Determine the [X, Y] coordinate at the center of the cell enclosing the given text.  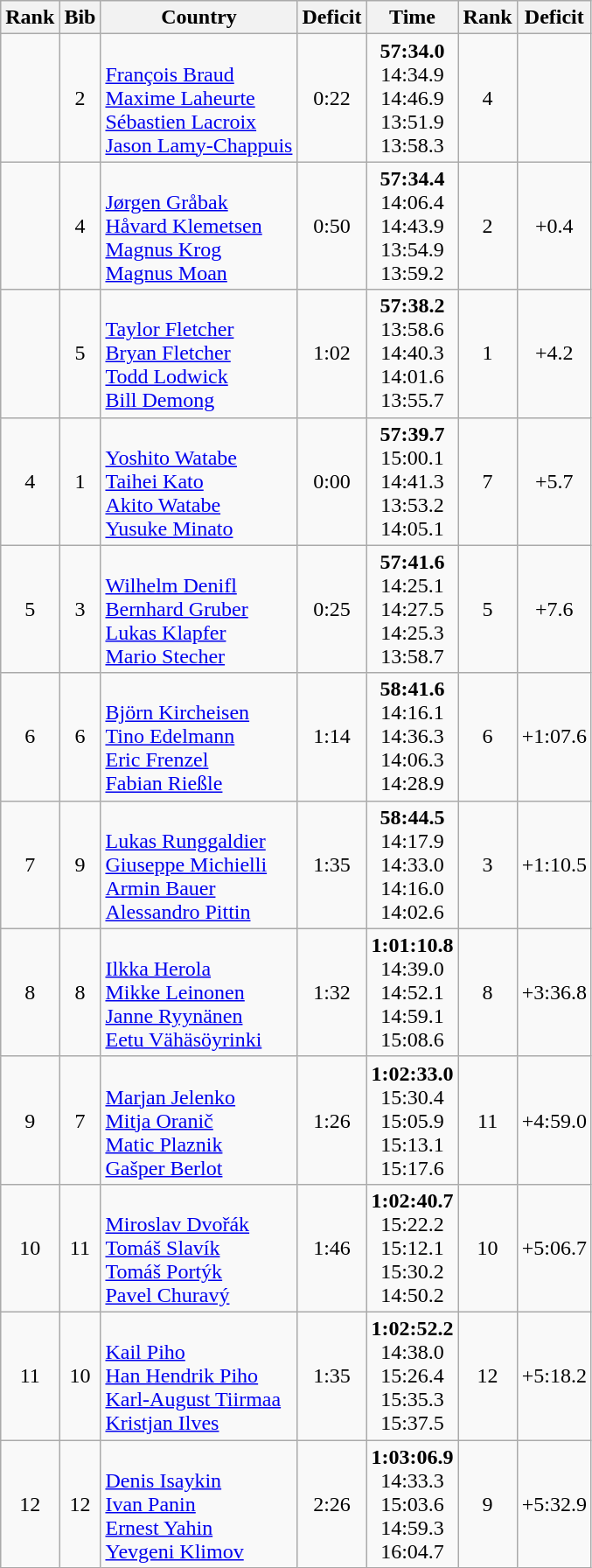
Wilhelm DeniflBernhard GruberLukas KlapferMario Stecher [199, 609]
Björn KircheisenTino EdelmannEric Frenzel Fabian Rießle [199, 737]
+5:32.9 [554, 1504]
1:02:40.715:22.215:12.115:30.214:50.2 [413, 1248]
+1:10.5 [554, 864]
0:00 [332, 481]
Bib [80, 17]
Kail PihoHan Hendrik PihoKarl-August TiirmaaKristjan Ilves [199, 1375]
Time [413, 17]
1:26 [332, 1120]
57:39.715:00.114:41.313:53.214:05.1 [413, 481]
+5:18.2 [554, 1375]
1:01:10.814:39.014:52.114:59.115:08.6 [413, 992]
+5:06.7 [554, 1248]
+4.2 [554, 353]
0:22 [332, 98]
1:02:33.015:30.415:05.915:13.115:17.6 [413, 1120]
+0.4 [554, 226]
58:41.614:16.114:36.314:06.314:28.9 [413, 737]
58:44.514:17.914:33.014:16.014:02.6 [413, 864]
0:50 [332, 226]
1:32 [332, 992]
1:02 [332, 353]
Marjan JelenkoMitja OraničMatic PlaznikGašper Berlot [199, 1120]
Ilkka HerolaMikke Leinonen Janne RyynänenEetu Vähäsöyrinki [199, 992]
2:26 [332, 1504]
+1:07.6 [554, 737]
Jørgen GråbakHåvard KlemetsenMagnus KrogMagnus Moan [199, 226]
+5.7 [554, 481]
Denis IsaykinIvan PaninErnest YahinYevgeni Klimov [199, 1504]
+7.6 [554, 609]
57:41.614:25.114:27.514:25.313:58.7 [413, 609]
57:34.414:06.414:43.913:54.913:59.2 [413, 226]
1:46 [332, 1248]
Yoshito WatabeTaihei KatoAkito WatabeYusuke Minato [199, 481]
57:34.014:34.914:46.913:51.913:58.3 [413, 98]
0:25 [332, 609]
1:02:52.214:38.015:26.415:35.315:37.5 [413, 1375]
Lukas RunggaldierGiuseppe MichielliArmin BauerAlessandro Pittin [199, 864]
+4:59.0 [554, 1120]
Miroslav DvořákTomáš SlavíkTomáš PortýkPavel Churavý [199, 1248]
+3:36.8 [554, 992]
1:14 [332, 737]
57:38.213:58.614:40.314:01.613:55.7 [413, 353]
Taylor FletcherBryan Fletcher Todd LodwickBill Demong [199, 353]
Country [199, 17]
1:03:06.914:33.315:03.614:59.316:04.7 [413, 1504]
François BraudMaxime LaheurteSébastien LacroixJason Lamy-Chappuis [199, 98]
